Scan for the cell matching the given text and deliver its [X, Y] coordinate at center. 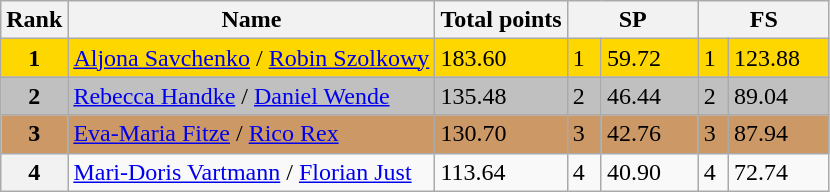
Mari-Doris Vartmann / Florian Just [252, 172]
130.70 [501, 134]
113.64 [501, 172]
Rank [34, 20]
135.48 [501, 96]
183.60 [501, 58]
89.04 [778, 96]
72.74 [778, 172]
Total points [501, 20]
42.76 [650, 134]
SP [632, 20]
59.72 [650, 58]
46.44 [650, 96]
Aljona Savchenko / Robin Szolkowy [252, 58]
FS [764, 20]
123.88 [778, 58]
40.90 [650, 172]
Rebecca Handke / Daniel Wende [252, 96]
Eva-Maria Fitze / Rico Rex [252, 134]
87.94 [778, 134]
Name [252, 20]
